Find where the given text appears and provide that cell's center as [X, Y] coordinate. 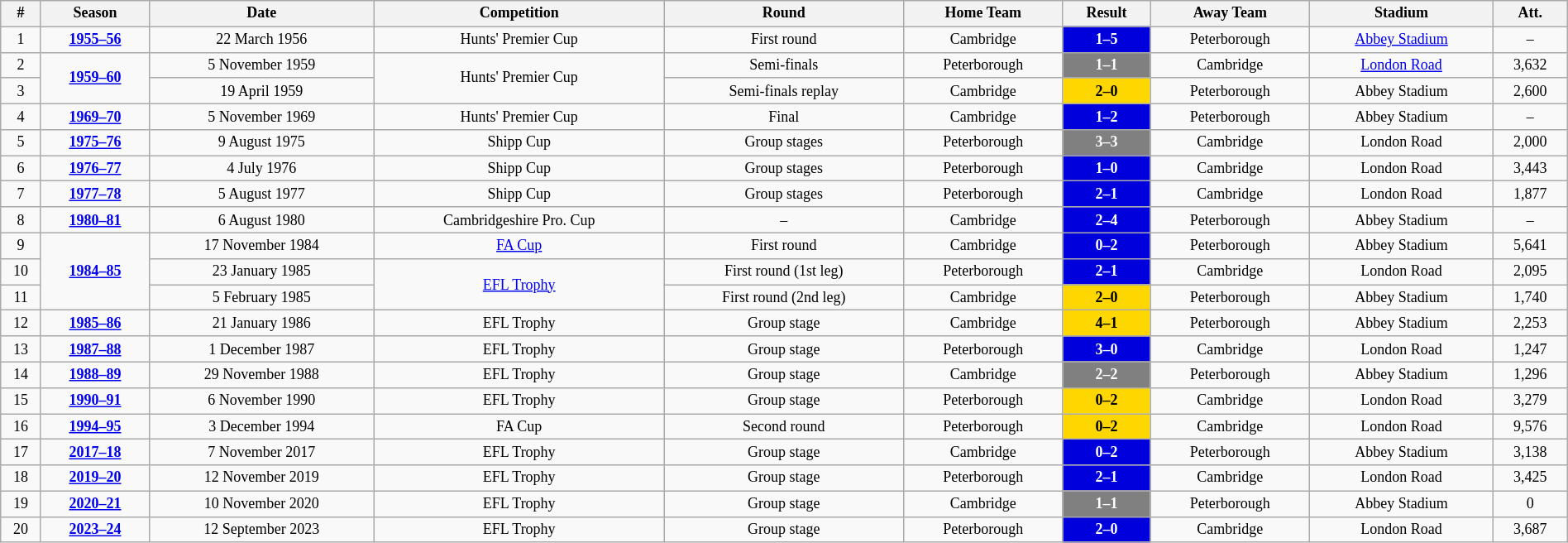
2023–24 [94, 530]
17 [22, 452]
1–5 [1107, 40]
5 November 1959 [261, 65]
Cambridgeshire Pro. Cup [519, 220]
First round (2nd leg) [784, 298]
1984–85 [94, 271]
5 November 1969 [261, 116]
10 November 2020 [261, 503]
# [22, 13]
1959–60 [94, 78]
10 [22, 271]
1990–91 [94, 401]
1,296 [1530, 374]
5 August 1977 [261, 194]
2,000 [1530, 142]
2,095 [1530, 271]
Att. [1530, 13]
1976–77 [94, 169]
1 December 1987 [261, 349]
12 November 2019 [261, 478]
3,425 [1530, 478]
Round [784, 13]
22 March 1956 [261, 40]
3 December 1994 [261, 427]
Away Team [1231, 13]
1988–89 [94, 374]
6 [22, 169]
18 [22, 478]
Result [1107, 13]
1985–86 [94, 323]
Date [261, 13]
2 [22, 65]
1987–88 [94, 349]
4 July 1976 [261, 169]
1–0 [1107, 169]
12 [22, 323]
3–3 [1107, 142]
5 February 1985 [261, 298]
4–1 [1107, 323]
Competition [519, 13]
4 [22, 116]
1,877 [1530, 194]
12 September 2023 [261, 530]
7 November 2017 [261, 452]
Second round [784, 427]
29 November 1988 [261, 374]
3,443 [1530, 169]
19 April 1959 [261, 91]
3,632 [1530, 65]
7 [22, 194]
16 [22, 427]
5 [22, 142]
1,247 [1530, 349]
1955–56 [94, 40]
1975–76 [94, 142]
8 [22, 220]
2017–18 [94, 452]
19 [22, 503]
Final [784, 116]
6 August 1980 [261, 220]
11 [22, 298]
First round (1st leg) [784, 271]
15 [22, 401]
2020–21 [94, 503]
2019–20 [94, 478]
3,279 [1530, 401]
5,641 [1530, 245]
0 [1530, 503]
14 [22, 374]
Stadium [1401, 13]
9 [22, 245]
17 November 1984 [261, 245]
Semi-finals replay [784, 91]
21 January 1986 [261, 323]
20 [22, 530]
2–2 [1107, 374]
Home Team [982, 13]
Semi-finals [784, 65]
Season [94, 13]
3,687 [1530, 530]
1 [22, 40]
2,600 [1530, 91]
9 August 1975 [261, 142]
3–0 [1107, 349]
13 [22, 349]
1–2 [1107, 116]
6 November 1990 [261, 401]
3,138 [1530, 452]
1,740 [1530, 298]
1977–78 [94, 194]
2–4 [1107, 220]
1969–70 [94, 116]
1994–95 [94, 427]
2,253 [1530, 323]
9,576 [1530, 427]
3 [22, 91]
1980–81 [94, 220]
23 January 1985 [261, 271]
